Pinpoint the cell where the given text exists, returning its [x, y] midpoint coordinate. 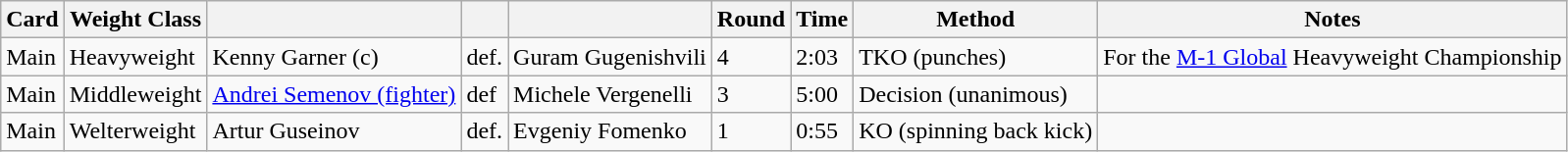
Method [975, 20]
4 [751, 57]
def [485, 94]
2:03 [822, 57]
Welterweight [135, 131]
Card [32, 20]
Time [822, 20]
1 [751, 131]
Michele Vergenelli [610, 94]
5:00 [822, 94]
Heavyweight [135, 57]
Evgeniy Fomenko [610, 131]
KO (spinning back kick) [975, 131]
For the M-1 Global Heavyweight Championship [1333, 57]
3 [751, 94]
Weight Class [135, 20]
0:55 [822, 131]
TKO (punches) [975, 57]
Andrei Semenov (fighter) [334, 94]
Decision (unanimous) [975, 94]
Middleweight [135, 94]
Guram Gugenishvili [610, 57]
Notes [1333, 20]
Round [751, 20]
Artur Guseinov [334, 131]
Kenny Garner (c) [334, 57]
